Pinpoint the cell where the given text exists, returning its [x, y] midpoint coordinate. 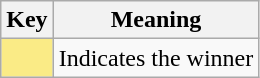
Meaning [156, 20]
Key [27, 20]
Indicates the winner [156, 58]
